Search for the cell housing the specified text and yield its [X, Y] center coordinate. 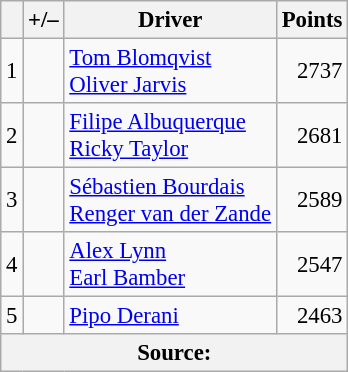
1 [12, 72]
2681 [312, 136]
Driver [170, 20]
2589 [312, 200]
Filipe Albuquerque Ricky Taylor [170, 136]
2 [12, 136]
Tom Blomqvist Oliver Jarvis [170, 72]
Points [312, 20]
Alex Lynn Earl Bamber [170, 264]
3 [12, 200]
Sébastien Bourdais Renger van der Zande [170, 200]
4 [12, 264]
Source: [174, 353]
5 [12, 316]
2463 [312, 316]
2737 [312, 72]
Pipo Derani [170, 316]
+/– [44, 20]
2547 [312, 264]
